Return (x, y) of the center of cell containing provided text 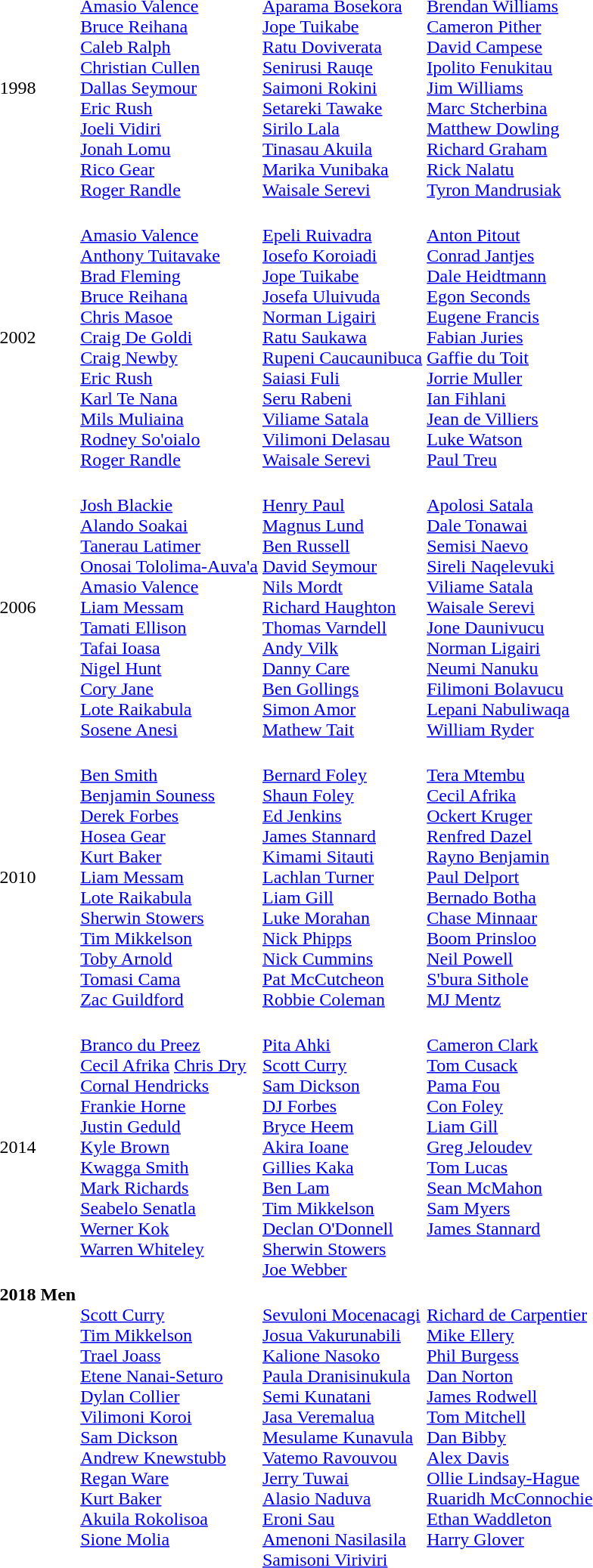
Pita AhkiScott CurrySam DicksonDJ ForbesBryce HeemAkira IoaneGillies KakaBen LamTim MikkelsonDeclan O'DonnellSherwin StowersJoe Webber (342, 1147)
Bernard FoleyShaun FoleyEd JenkinsJames StannardKimami SitautiLachlan TurnerLiam GillLuke MorahanNick PhippsNick CumminsPat McCutcheonRobbie Coleman (342, 877)
Ben SmithBenjamin SounessDerek ForbesHosea GearKurt BakerLiam MessamLote RaikabulaSherwin StowersTim MikkelsonToby ArnoldTomasi CamaZac Guildford (169, 877)
Henry PaulMagnus LundBen RussellDavid SeymourNils MordtRichard HaughtonThomas VarndellAndy VilkDanny CareBen GollingsSimon AmorMathew Tait (342, 607)
